Provide the (X, Y) coordinate of the cell's center where the given text is located.  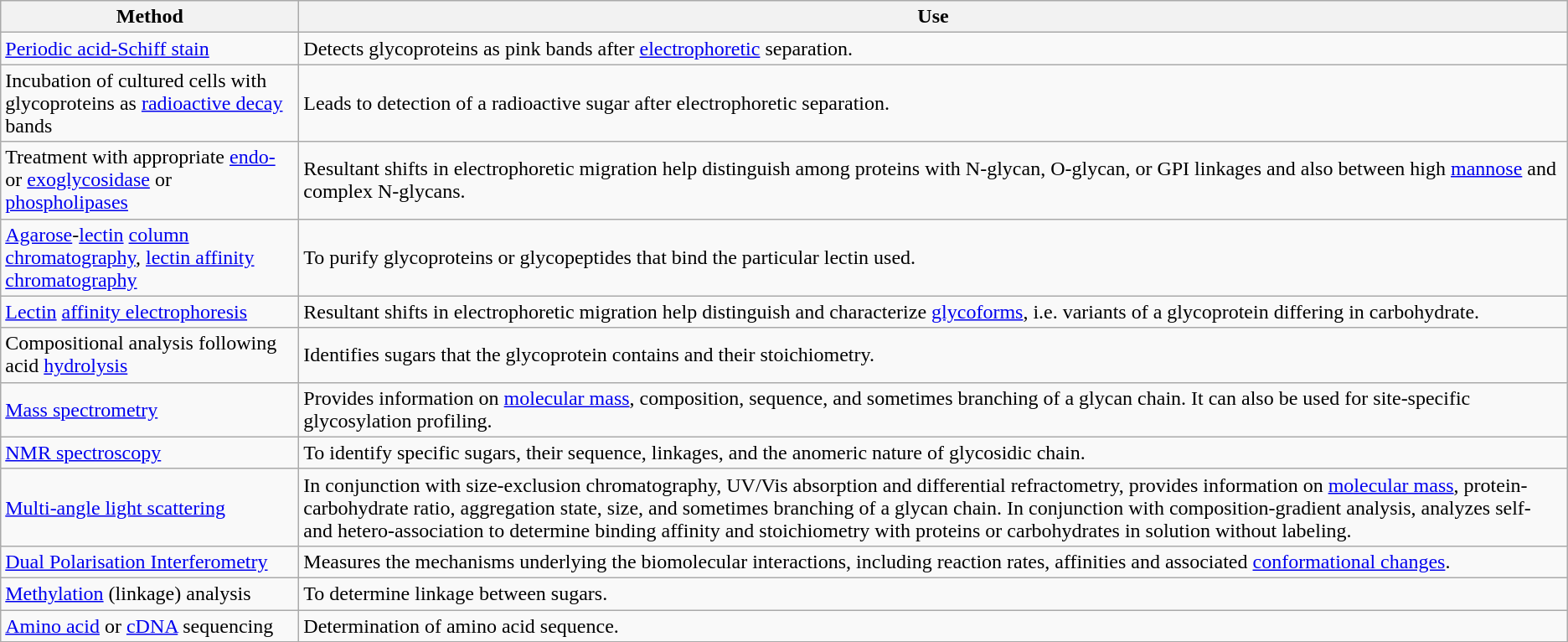
Dual Polarisation Interferometry (150, 562)
To determine linkage between sugars. (933, 593)
Agarose-lectin column chromatography, lectin affinity chromatography (150, 257)
Methylation (linkage) analysis (150, 593)
Identifies sugars that the glycoprotein contains and their stoichiometry. (933, 355)
Leads to detection of a radioactive sugar after electrophoretic separation. (933, 103)
Periodic acid-Schiff stain (150, 49)
Detects glycoproteins as pink bands after electrophoretic separation. (933, 49)
Multi-angle light scattering (150, 507)
Incubation of cultured cells with glycoproteins as radioactive decay bands (150, 103)
Determination of amino acid sequence. (933, 626)
To purify glycoproteins or glycopeptides that bind the particular lectin used. (933, 257)
Lectin affinity electrophoresis (150, 312)
Measures the mechanisms underlying the biomolecular interactions, including reaction rates, affinities and associated conformational changes. (933, 562)
To identify specific sugars, their sequence, linkages, and the anomeric nature of glycosidic chain. (933, 453)
Treatment with appropriate endo- or exoglycosidase or phospholipases (150, 180)
Mass spectrometry (150, 409)
Use (933, 17)
Method (150, 17)
NMR spectroscopy (150, 453)
Amino acid or cDNA sequencing (150, 626)
Compositional analysis following acid hydrolysis (150, 355)
